Provide the (X, Y) coordinate of the cell's center where the given text is located.  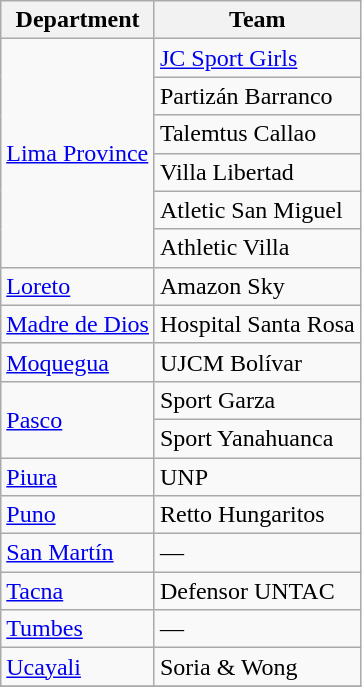
Retto Hungaritos (257, 515)
Partizán Barranco (257, 96)
Loreto (78, 286)
Athletic Villa (257, 248)
Team (257, 20)
Piura (78, 477)
San Martín (78, 553)
Atletic San Miguel (257, 210)
Moquegua (78, 362)
Lima Province (78, 153)
UJCM Bolívar (257, 362)
Ucayali (78, 667)
Defensor UNTAC (257, 591)
Puno (78, 515)
Sport Yanahuanca (257, 438)
Tumbes (78, 629)
Villa Libertad (257, 172)
Amazon Sky (257, 286)
Department (78, 20)
Sport Garza (257, 400)
Madre de Dios (78, 324)
Pasco (78, 419)
Soria & Wong (257, 667)
JC Sport Girls (257, 58)
Hospital Santa Rosa (257, 324)
Tacna (78, 591)
Talemtus Callao (257, 134)
UNP (257, 477)
